Locate the cell with the specified text and output its (X, Y) center coordinate. 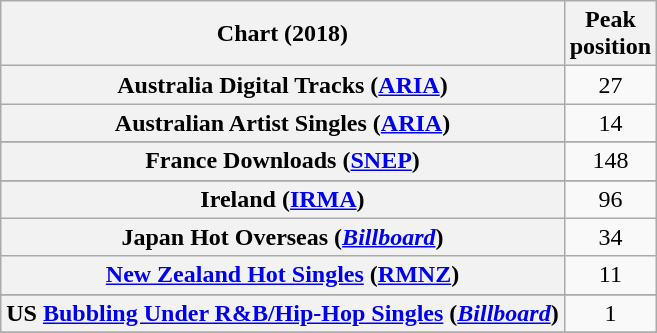
11 (610, 275)
New Zealand Hot Singles (RMNZ) (282, 275)
96 (610, 199)
34 (610, 237)
14 (610, 123)
1 (610, 313)
US Bubbling Under R&B/Hip-Hop Singles (Billboard) (282, 313)
Ireland (IRMA) (282, 199)
Chart (2018) (282, 34)
Peak position (610, 34)
France Downloads (SNEP) (282, 161)
27 (610, 85)
Australia Digital Tracks (ARIA) (282, 85)
148 (610, 161)
Japan Hot Overseas (Billboard) (282, 237)
Australian Artist Singles (ARIA) (282, 123)
